Scan for the cell matching the given text and deliver its (x, y) coordinate at center. 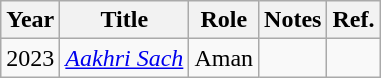
Aman (224, 58)
Year (30, 20)
Role (224, 20)
Notes (293, 20)
Ref. (354, 20)
Aakhri Sach (124, 58)
2023 (30, 58)
Title (124, 20)
